Output the [X, Y] coordinate of the center of the cell containing the given text.  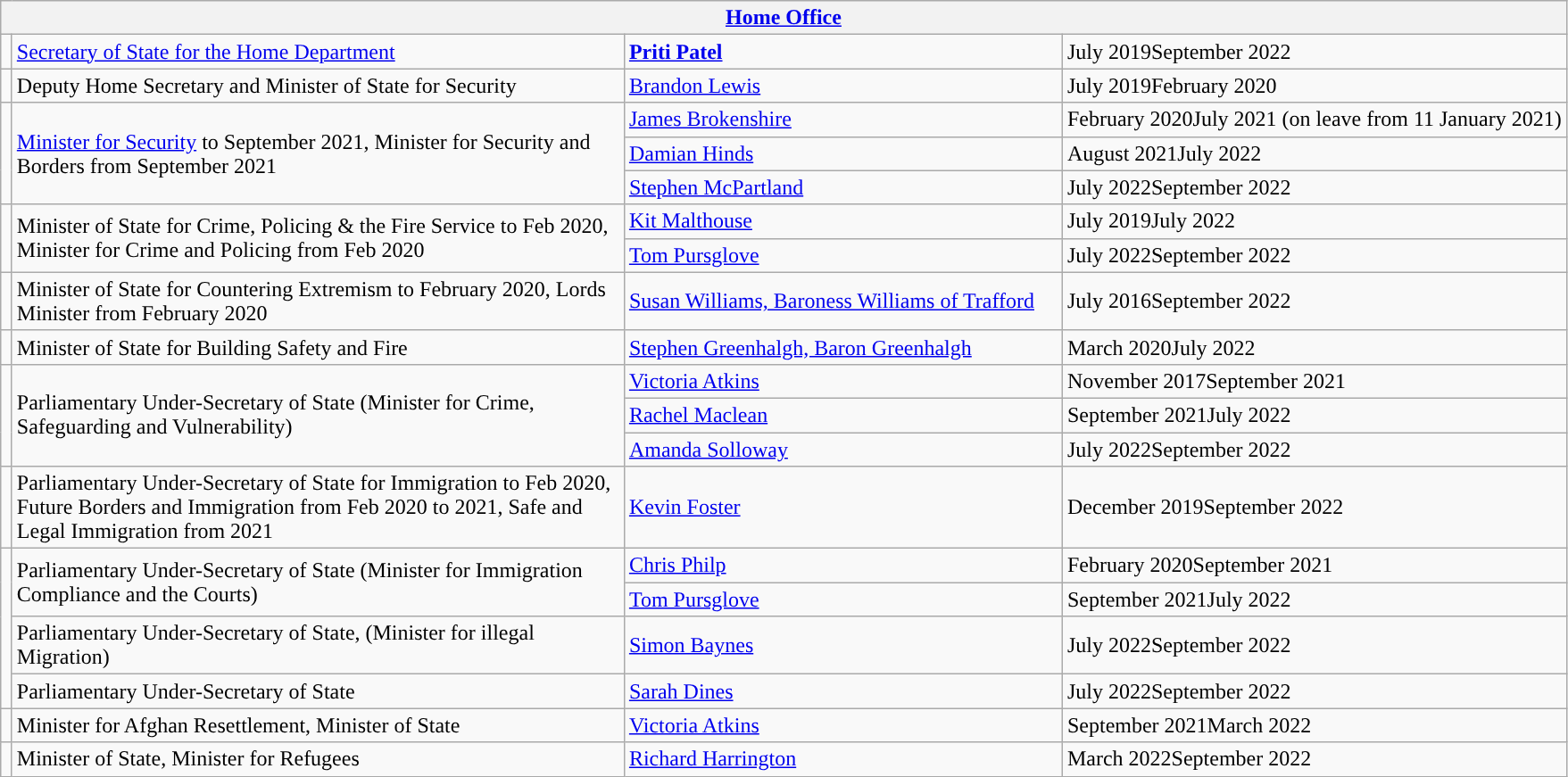
Minister of State, Minister for Refugees [318, 759]
February 2020September 2021 [1314, 566]
Amanda Solloway [842, 449]
Home Office [784, 18]
December 2019September 2022 [1314, 508]
Deputy Home Secretary and Minister of State for Security [318, 86]
Parliamentary Under-Secretary of State [318, 691]
Minister of State for Countering Extremism to February 2020, Lords Minister from February 2020 [318, 302]
Stephen Greenhalgh, Baron Greenhalgh [842, 347]
Parliamentary Under-Secretary of State (Minister for Crime, Safeguarding and Vulnerability) [318, 415]
July 2019September 2022 [1314, 52]
Secretary of State for the Home Department [318, 52]
Kit Malthouse [842, 221]
July 2019July 2022 [1314, 221]
Susan Williams, Baroness Williams of Trafford [842, 302]
Minister for Security to September 2021, Minister for Security and Borders from September 2021 [318, 153]
Sarah Dines [842, 691]
James Brokenshire [842, 120]
March 2020July 2022 [1314, 347]
July 2019February 2020 [1314, 86]
Minister of State for Building Safety and Fire [318, 347]
August 2021July 2022 [1314, 153]
July 2016September 2022 [1314, 302]
November 2017September 2021 [1314, 381]
Rachel Maclean [842, 415]
March 2022September 2022 [1314, 759]
Parliamentary Under-Secretary of State (Minister for Immigration Compliance and the Courts) [318, 583]
Simon Baynes [842, 646]
Damian Hinds [842, 153]
Stephen McPartland [842, 187]
September 2021March 2022 [1314, 725]
Minister for Afghan Resettlement, Minister of State [318, 725]
Chris Philp [842, 566]
Minister of State for Crime, Policing & the Fire Service to Feb 2020, Minister for Crime and Policing from Feb 2020 [318, 238]
Parliamentary Under-Secretary of State, (Minister for illegal Migration) [318, 646]
Kevin Foster [842, 508]
Richard Harrington [842, 759]
Priti Patel [842, 52]
Brandon Lewis [842, 86]
February 2020July 2021 (on leave from 11 January 2021) [1314, 120]
